Output the (x, y) coordinate of the center of the cell containing the given text.  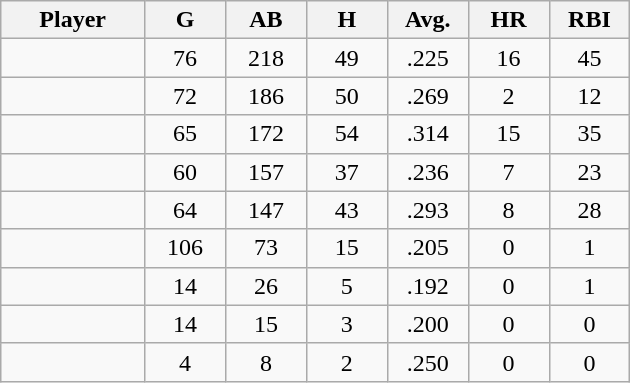
16 (508, 58)
H (346, 20)
4 (186, 362)
54 (346, 134)
64 (186, 210)
Player (73, 20)
106 (186, 248)
.200 (428, 324)
.250 (428, 362)
157 (266, 172)
49 (346, 58)
HR (508, 20)
.269 (428, 96)
AB (266, 20)
218 (266, 58)
.205 (428, 248)
23 (590, 172)
26 (266, 286)
73 (266, 248)
3 (346, 324)
186 (266, 96)
.314 (428, 134)
172 (266, 134)
.225 (428, 58)
.293 (428, 210)
.192 (428, 286)
72 (186, 96)
65 (186, 134)
45 (590, 58)
60 (186, 172)
50 (346, 96)
G (186, 20)
28 (590, 210)
43 (346, 210)
12 (590, 96)
.236 (428, 172)
37 (346, 172)
Avg. (428, 20)
5 (346, 286)
76 (186, 58)
35 (590, 134)
147 (266, 210)
7 (508, 172)
RBI (590, 20)
